Identify which cell holds the provided text, then report its [x, y] central coordinate. 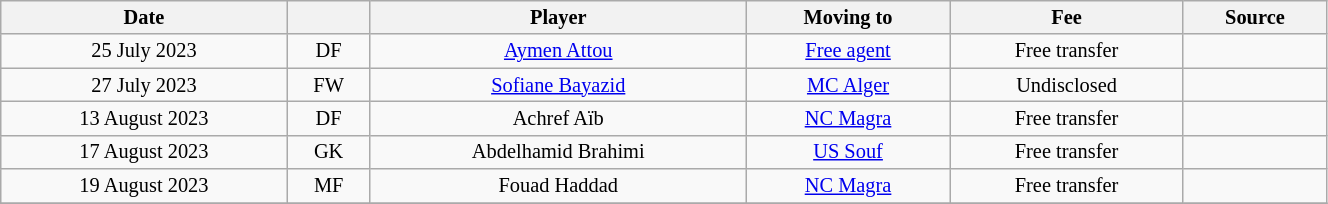
19 August 2023 [144, 186]
MF [328, 186]
US Souf [848, 152]
Fee [1067, 17]
Moving to [848, 17]
Abdelhamid Brahimi [558, 152]
FW [328, 85]
Aymen Attou [558, 51]
Date [144, 17]
13 August 2023 [144, 118]
Achref Aïb [558, 118]
GK [328, 152]
Undisclosed [1067, 85]
MC Alger [848, 85]
27 July 2023 [144, 85]
Free agent [848, 51]
Player [558, 17]
17 August 2023 [144, 152]
25 July 2023 [144, 51]
Sofiane Bayazid [558, 85]
Source [1254, 17]
Fouad Haddad [558, 186]
